Determine the (X, Y) coordinate at the center of the cell enclosing the given text.  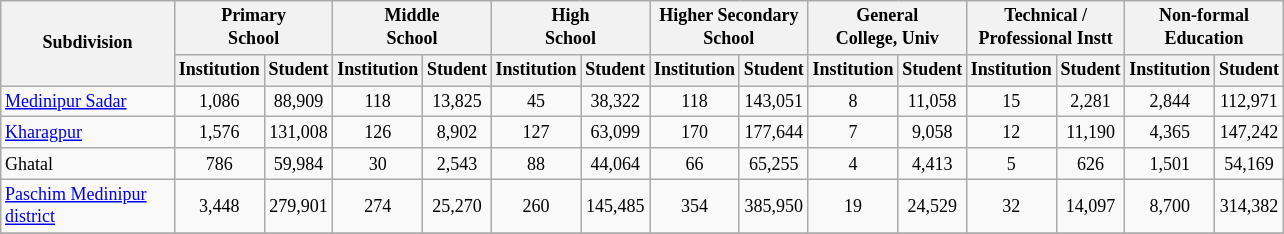
7 (853, 132)
8,700 (1170, 206)
126 (378, 132)
Kharagpur (88, 132)
32 (1011, 206)
314,382 (1250, 206)
Ghatal (88, 164)
170 (695, 132)
13,825 (458, 102)
112,971 (1250, 102)
274 (378, 206)
145,485 (616, 206)
88,909 (298, 102)
GeneralCollege, Univ (887, 28)
131,008 (298, 132)
2,543 (458, 164)
44,064 (616, 164)
MiddleSchool (412, 28)
5 (1011, 164)
2,281 (1090, 102)
8,902 (458, 132)
12 (1011, 132)
Technical /Professional Instt (1045, 28)
4,365 (1170, 132)
45 (536, 102)
Non-formalEducation (1204, 28)
38,322 (616, 102)
260 (536, 206)
4,413 (932, 164)
24,529 (932, 206)
Subdivision (88, 44)
PrimarySchool (253, 28)
127 (536, 132)
3,448 (219, 206)
626 (1090, 164)
88 (536, 164)
25,270 (458, 206)
1,501 (1170, 164)
14,097 (1090, 206)
Paschim Medinipur district (88, 206)
279,901 (298, 206)
143,051 (774, 102)
19 (853, 206)
11,058 (932, 102)
15 (1011, 102)
385,950 (774, 206)
1,576 (219, 132)
2,844 (1170, 102)
4 (853, 164)
54,169 (1250, 164)
66 (695, 164)
30 (378, 164)
1,086 (219, 102)
59,984 (298, 164)
786 (219, 164)
63,099 (616, 132)
177,644 (774, 132)
11,190 (1090, 132)
147,242 (1250, 132)
9,058 (932, 132)
HighSchool (570, 28)
Medinipur Sadar (88, 102)
8 (853, 102)
65,255 (774, 164)
354 (695, 206)
Higher SecondarySchool (729, 28)
